Output the (x, y) coordinate of the center of the cell containing the given text.  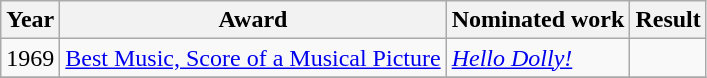
Award (253, 20)
Year (30, 20)
Result (668, 20)
Hello Dolly! (538, 58)
1969 (30, 58)
Nominated work (538, 20)
Best Music, Score of a Musical Picture (253, 58)
